Detect which cell encompasses the target text, then output its (X, Y) center coordinate. 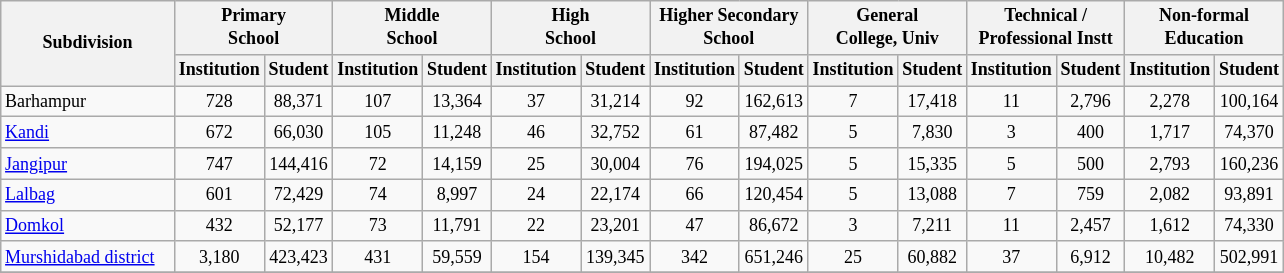
74,370 (1250, 132)
66 (695, 194)
11,791 (458, 226)
24 (536, 194)
6,912 (1090, 256)
139,345 (616, 256)
Murshidabad district (88, 256)
Subdivision (88, 44)
651,246 (774, 256)
Domkol (88, 226)
431 (378, 256)
59,559 (458, 256)
GeneralCollege, Univ (887, 28)
PrimarySchool (253, 28)
60,882 (932, 256)
502,991 (1250, 256)
86,672 (774, 226)
Higher SecondarySchool (729, 28)
Kandi (88, 132)
2,457 (1090, 226)
144,416 (298, 164)
46 (536, 132)
7,211 (932, 226)
88,371 (298, 102)
7,830 (932, 132)
61 (695, 132)
22,174 (616, 194)
Jangipur (88, 164)
2,082 (1170, 194)
10,482 (1170, 256)
HighSchool (570, 28)
2,278 (1170, 102)
32,752 (616, 132)
160,236 (1250, 164)
3,180 (219, 256)
107 (378, 102)
500 (1090, 164)
162,613 (774, 102)
100,164 (1250, 102)
400 (1090, 132)
87,482 (774, 132)
194,025 (774, 164)
342 (695, 256)
74,330 (1250, 226)
52,177 (298, 226)
672 (219, 132)
72,429 (298, 194)
747 (219, 164)
73 (378, 226)
MiddleSchool (412, 28)
13,364 (458, 102)
93,891 (1250, 194)
74 (378, 194)
17,418 (932, 102)
Barhampur (88, 102)
432 (219, 226)
72 (378, 164)
2,793 (1170, 164)
31,214 (616, 102)
Technical /Professional Instt (1045, 28)
66,030 (298, 132)
76 (695, 164)
Lalbag (88, 194)
22 (536, 226)
759 (1090, 194)
105 (378, 132)
92 (695, 102)
601 (219, 194)
8,997 (458, 194)
423,423 (298, 256)
15,335 (932, 164)
154 (536, 256)
2,796 (1090, 102)
1,612 (1170, 226)
1,717 (1170, 132)
13,088 (932, 194)
728 (219, 102)
11,248 (458, 132)
30,004 (616, 164)
23,201 (616, 226)
14,159 (458, 164)
Non-formalEducation (1204, 28)
47 (695, 226)
120,454 (774, 194)
